Capture the cell that displays the provided text and extract its (X, Y) central coordinate. 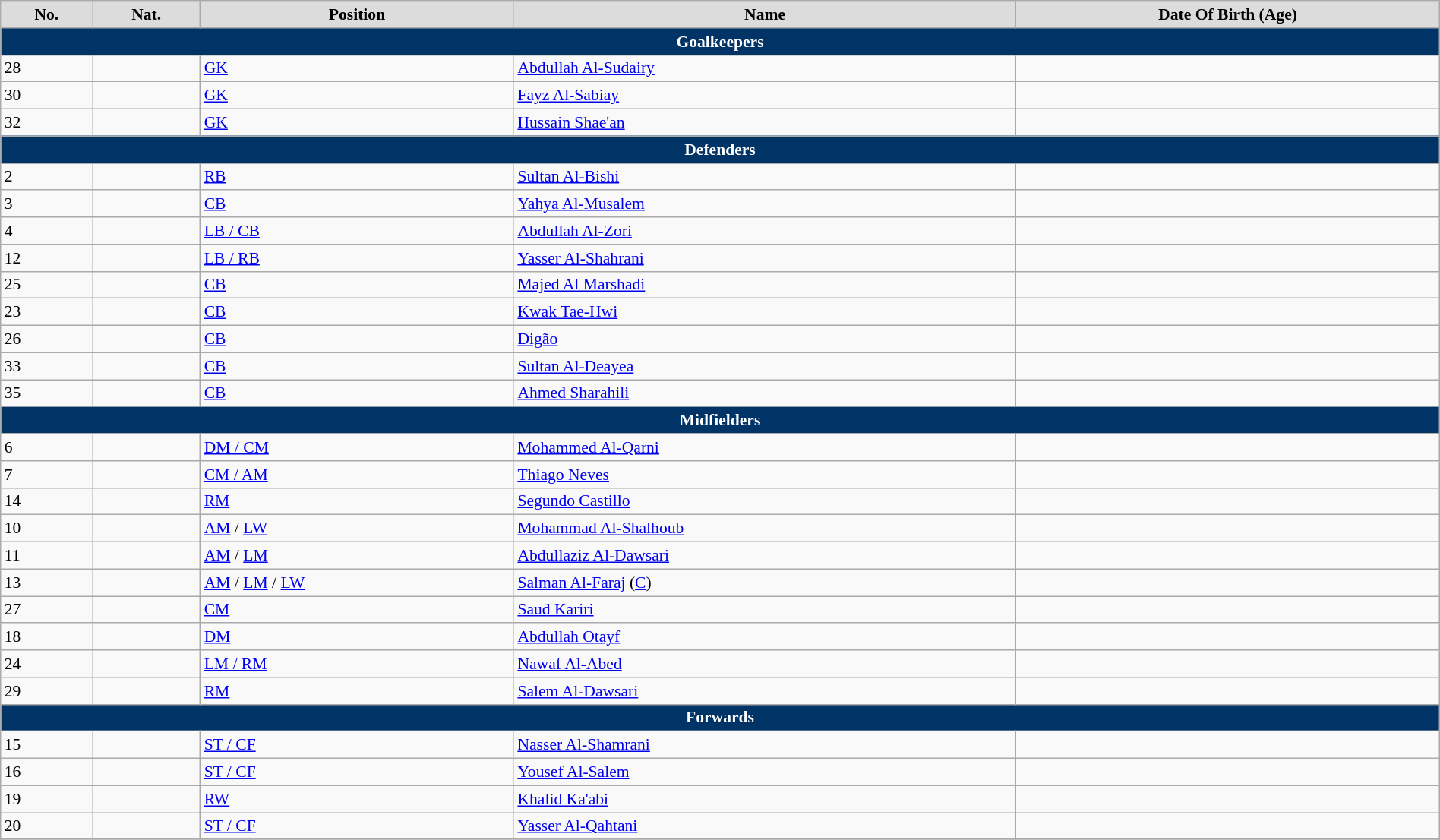
35 (47, 393)
AM / LM / LW (357, 583)
16 (47, 772)
LB / CB (357, 231)
2 (47, 177)
Forwards (720, 718)
33 (47, 366)
Segundo Castillo (764, 501)
32 (47, 123)
20 (47, 826)
Yasser Al-Qahtani (764, 826)
CM (357, 610)
LM / RM (357, 664)
6 (47, 447)
RW (357, 799)
26 (47, 339)
Abdullah Al-Zori (764, 231)
Position (357, 14)
Fayz Al-Sabiay (764, 96)
30 (47, 96)
AM / LM (357, 556)
Ahmed Sharahili (764, 393)
Khalid Ka'abi (764, 799)
Saud Kariri (764, 610)
11 (47, 556)
No. (47, 14)
LB / RB (357, 258)
Yasser Al-Shahrani (764, 258)
Name (764, 14)
Abdullaziz Al-Dawsari (764, 556)
Mohammed Al-Qarni (764, 447)
4 (47, 231)
Abdullah Al-Sudairy (764, 68)
10 (47, 529)
7 (47, 475)
Sultan Al-Deayea (764, 366)
AM / LW (357, 529)
28 (47, 68)
Goalkeepers (720, 42)
15 (47, 745)
Kwak Tae-Hwi (764, 312)
Midfielders (720, 421)
Yahya Al-Musalem (764, 204)
DM / CM (357, 447)
13 (47, 583)
DM (357, 637)
Digão (764, 339)
Defenders (720, 150)
Hussain Shae'an (764, 123)
24 (47, 664)
Nawaf Al-Abed (764, 664)
Thiago Neves (764, 475)
Salem Al-Dawsari (764, 691)
14 (47, 501)
25 (47, 285)
Nat. (147, 14)
Yousef Al-Salem (764, 772)
Abdullah Otayf (764, 637)
RB (357, 177)
Sultan Al-Bishi (764, 177)
Salman Al-Faraj (C) (764, 583)
12 (47, 258)
19 (47, 799)
CM / AM (357, 475)
Majed Al Marshadi (764, 285)
27 (47, 610)
Mohammad Al-Shalhoub (764, 529)
23 (47, 312)
3 (47, 204)
18 (47, 637)
Nasser Al-Shamrani (764, 745)
29 (47, 691)
Date Of Birth (Age) (1227, 14)
